Locate the cell with the specified text and output its (x, y) center coordinate. 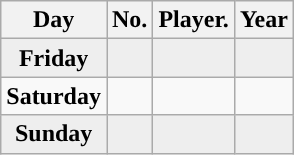
Friday (54, 58)
Day (54, 20)
Sunday (54, 134)
Year (264, 20)
Player. (194, 20)
Saturday (54, 96)
No. (129, 20)
